Find where the given text appears and provide that cell's center as (X, Y) coordinate. 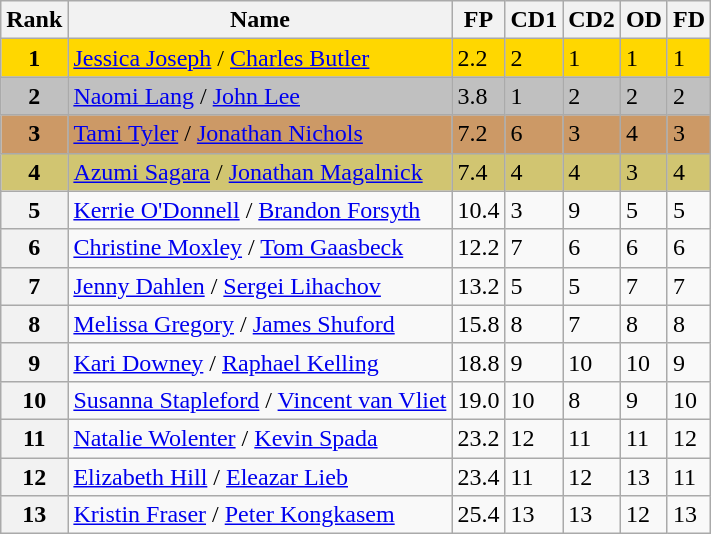
Azumi Sagara / Jonathan Magalnick (260, 172)
13.2 (478, 286)
Susanna Stapleford / Vincent van Vliet (260, 400)
Naomi Lang / John Lee (260, 96)
Natalie Wolenter / Kevin Spada (260, 438)
23.2 (478, 438)
7.2 (478, 134)
Tami Tyler / Jonathan Nichols (260, 134)
CD2 (592, 20)
Kristin Fraser / Peter Kongkasem (260, 515)
CD1 (534, 20)
FP (478, 20)
7.4 (478, 172)
FD (688, 20)
3.8 (478, 96)
Rank (34, 20)
OD (644, 20)
18.8 (478, 362)
Jenny Dahlen / Sergei Lihachov (260, 286)
Melissa Gregory / James Shuford (260, 324)
10.4 (478, 210)
2.2 (478, 58)
19.0 (478, 400)
Jessica Joseph / Charles Butler (260, 58)
12.2 (478, 248)
23.4 (478, 477)
Kerrie O'Donnell / Brandon Forsyth (260, 210)
Name (260, 20)
Elizabeth Hill / Eleazar Lieb (260, 477)
Christine Moxley / Tom Gaasbeck (260, 248)
Kari Downey / Raphael Kelling (260, 362)
15.8 (478, 324)
25.4 (478, 515)
